For the text-containing cell, return its midpoint in (X, Y) coordinate format. 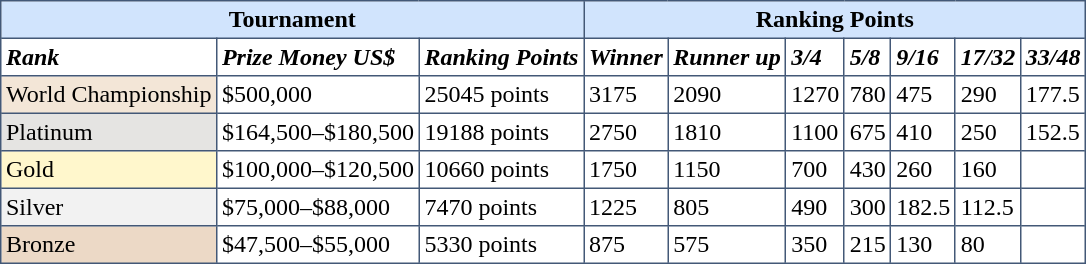
19188 points (502, 132)
177.5 (1054, 95)
Silver (109, 207)
250 (988, 132)
182.5 (923, 207)
575 (727, 245)
2090 (727, 95)
805 (727, 207)
9/16 (923, 57)
25045 points (502, 95)
$100,000–$120,500 (318, 170)
1100 (815, 132)
Runner up (727, 57)
112.5 (988, 207)
Bronze (109, 245)
5/8 (867, 57)
$164,500–$180,500 (318, 132)
Winner (626, 57)
675 (867, 132)
875 (626, 245)
80 (988, 245)
410 (923, 132)
1150 (727, 170)
Platinum (109, 132)
$47,500–$55,000 (318, 245)
700 (815, 170)
$75,000–$88,000 (318, 207)
Gold (109, 170)
33/48 (1054, 57)
290 (988, 95)
130 (923, 245)
1270 (815, 95)
260 (923, 170)
Prize Money US$ (318, 57)
430 (867, 170)
1225 (626, 207)
Rank (109, 57)
152.5 (1054, 132)
3175 (626, 95)
7470 points (502, 207)
215 (867, 245)
17/32 (988, 57)
350 (815, 245)
2750 (626, 132)
10660 points (502, 170)
780 (867, 95)
Tournament (292, 20)
World Championship (109, 95)
1810 (727, 132)
475 (923, 95)
490 (815, 207)
5330 points (502, 245)
$500,000 (318, 95)
1750 (626, 170)
160 (988, 170)
300 (867, 207)
3/4 (815, 57)
